From the cell containing the given text, extract its center point as [x, y] coordinate. 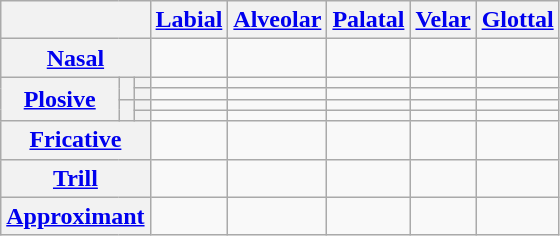
Palatal [368, 20]
Velar [443, 20]
Trill [76, 178]
Alveolar [278, 20]
Nasal [76, 58]
Labial [189, 20]
Plosive [60, 99]
Fricative [76, 140]
Glottal [518, 20]
Approximant [76, 216]
